Output the [X, Y] coordinate of the center of the cell containing the given text.  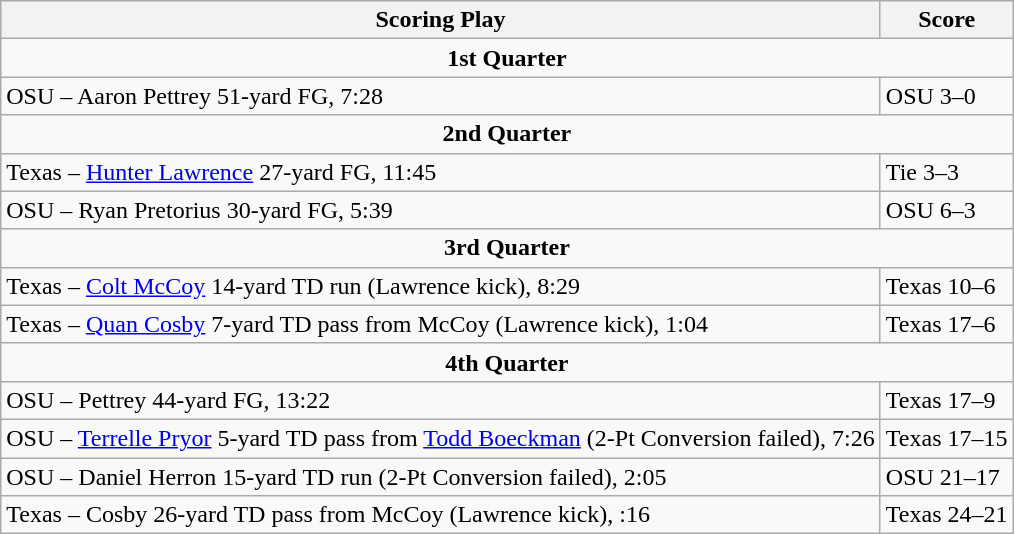
Texas 24–21 [946, 515]
Texas 17–15 [946, 438]
OSU – Pettrey 44-yard FG, 13:22 [441, 400]
OSU – Daniel Herron 15-yard TD run (2-Pt Conversion failed), 2:05 [441, 477]
OSU – Ryan Pretorius 30-yard FG, 5:39 [441, 210]
OSU 21–17 [946, 477]
Texas – Quan Cosby 7-yard TD pass from McCoy (Lawrence kick), 1:04 [441, 324]
Scoring Play [441, 20]
Texas 17–9 [946, 400]
OSU 6–3 [946, 210]
Texas – Hunter Lawrence 27-yard FG, 11:45 [441, 172]
Texas 17–6 [946, 324]
Texas – Colt McCoy 14-yard TD run (Lawrence kick), 8:29 [441, 286]
Tie 3–3 [946, 172]
1st Quarter [507, 58]
Score [946, 20]
OSU 3–0 [946, 96]
Texas – Cosby 26-yard TD pass from McCoy (Lawrence kick), :16 [441, 515]
Texas 10–6 [946, 286]
4th Quarter [507, 362]
OSU – Terrelle Pryor 5-yard TD pass from Todd Boeckman (2-Pt Conversion failed), 7:26 [441, 438]
2nd Quarter [507, 134]
3rd Quarter [507, 248]
OSU – Aaron Pettrey 51-yard FG, 7:28 [441, 96]
